Locate the cell with the specified text and output its (x, y) center coordinate. 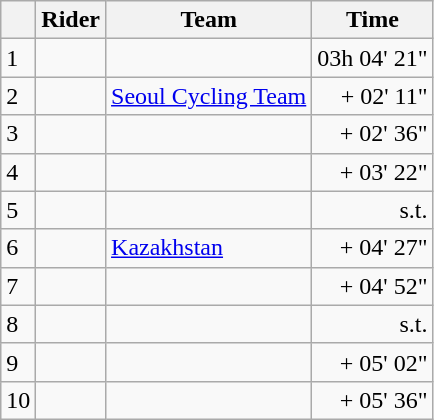
1 (18, 58)
2 (18, 96)
Kazakhstan (209, 248)
Time (372, 20)
8 (18, 324)
Team (209, 20)
Rider (71, 20)
+ 03' 22" (372, 172)
6 (18, 248)
+ 04' 27" (372, 248)
+ 05' 36" (372, 400)
10 (18, 400)
Seoul Cycling Team (209, 96)
7 (18, 286)
03h 04' 21" (372, 58)
+ 02' 11" (372, 96)
+ 05' 02" (372, 362)
+ 04' 52" (372, 286)
+ 02' 36" (372, 134)
5 (18, 210)
9 (18, 362)
4 (18, 172)
3 (18, 134)
